From the cell containing the given text, extract its center point as (x, y) coordinate. 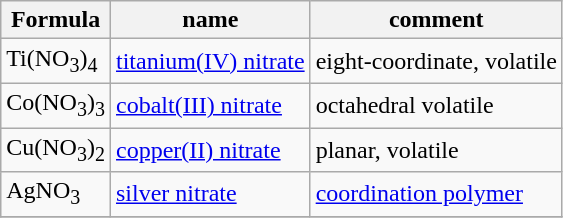
copper(II) nitrate (210, 150)
octahedral volatile (436, 105)
coordination polymer (436, 194)
silver nitrate (210, 194)
titanium(IV) nitrate (210, 61)
cobalt(III) nitrate (210, 105)
planar, volatile (436, 150)
eight-coordinate, volatile (436, 61)
Ti(NO3)4 (56, 61)
Formula (56, 20)
Co(NO3)3 (56, 105)
name (210, 20)
Cu(NO3)2 (56, 150)
AgNO3 (56, 194)
comment (436, 20)
